Extract the (x, y) coordinate from the center of the cell holding the provided text.  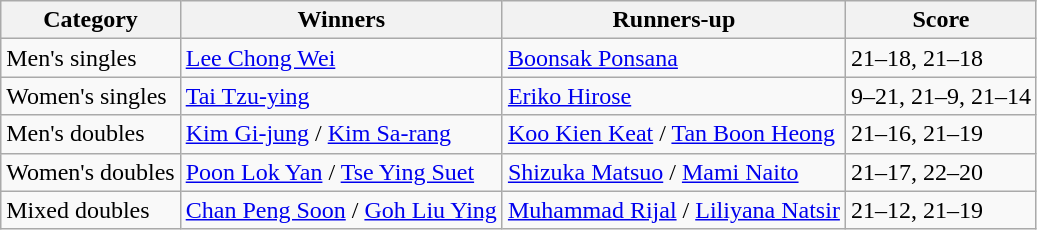
Lee Chong Wei (341, 58)
21–18, 21–18 (940, 58)
Koo Kien Keat / Tan Boon Heong (674, 134)
Muhammad Rijal / Liliyana Natsir (674, 210)
Women's doubles (90, 172)
Men's singles (90, 58)
Women's singles (90, 96)
Eriko Hirose (674, 96)
Tai Tzu-ying (341, 96)
Boonsak Ponsana (674, 58)
Kim Gi-jung / Kim Sa-rang (341, 134)
21–16, 21–19 (940, 134)
Shizuka Matsuo / Mami Naito (674, 172)
Poon Lok Yan / Tse Ying Suet (341, 172)
Runners-up (674, 20)
Mixed doubles (90, 210)
Category (90, 20)
21–12, 21–19 (940, 210)
9–21, 21–9, 21–14 (940, 96)
Chan Peng Soon / Goh Liu Ying (341, 210)
Men's doubles (90, 134)
Winners (341, 20)
21–17, 22–20 (940, 172)
Score (940, 20)
